Scan for the cell matching the given text and deliver its (X, Y) coordinate at center. 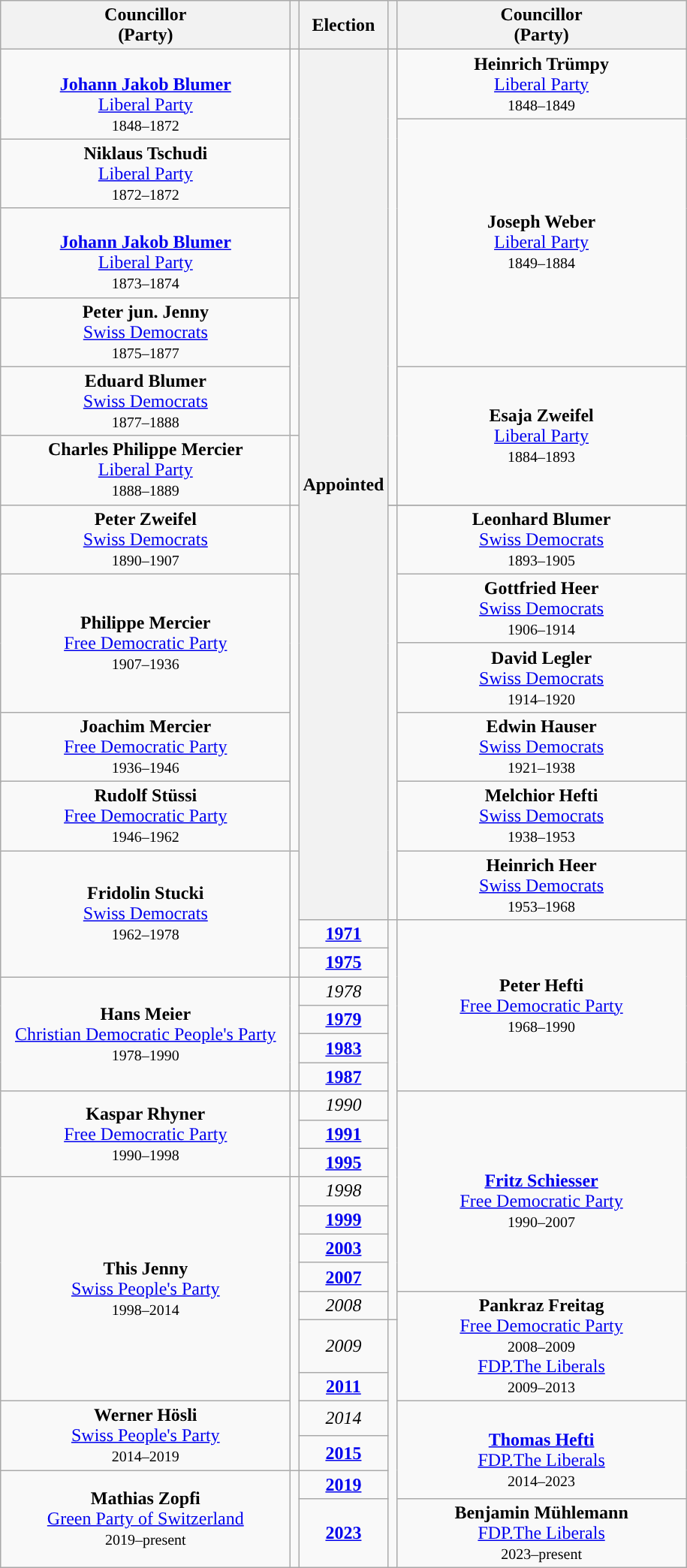
Election (344, 26)
Johann Jakob BlumerLiberal Party1848–1872 (146, 95)
Joseph WeberLiberal Party1849–1884 (541, 243)
Rudolf StüssiFree Democratic Party1946–1962 (146, 816)
Thomas HeftiFDP.The Liberals2014–2023 (541, 1449)
1971 (344, 934)
1978 (344, 991)
Joachim MercierFree Democratic Party1936–1946 (146, 746)
Eduard BlumerSwiss Democrats1877–1888 (146, 401)
Werner HösliSwiss People's Party2014–2019 (146, 1435)
David LeglerSwiss Democrats1914–1920 (541, 677)
2014 (344, 1418)
1995 (344, 1162)
2009 (344, 1346)
Appointed (344, 485)
Melchior HeftiSwiss Democrats1938–1953 (541, 816)
Niklaus TschudiLiberal Party1872–1872 (146, 173)
Heinrich TrümpyLiberal Party1848–1849 (541, 84)
Peter jun. JennySwiss Democrats1875–1877 (146, 332)
Edwin HauserSwiss Democrats1921–1938 (541, 746)
This JennySwiss People's Party1998–2014 (146, 1289)
Philippe MercierFree Democratic Party1907–1936 (146, 643)
Fridolin StuckiSwiss Democrats1962–1978 (146, 913)
Fritz SchiesserFree Democratic Party1990–2007 (541, 1191)
1979 (344, 1020)
Peter ZweifelSwiss Democrats1890–1907 (146, 539)
Mathias ZopfiGreen Party of Switzerland2019–present (146, 1519)
1983 (344, 1048)
Benjamin MühlemannFDP.The Liberals2023–present (541, 1533)
1975 (344, 963)
2003 (344, 1248)
2015 (344, 1452)
Hans MeierChristian Democratic People's Party1978–1990 (146, 1034)
2019 (344, 1485)
Heinrich HeerSwiss Democrats1953–1968 (541, 885)
Leonhard BlumerSwiss Democrats1893–1905 (541, 539)
Peter HeftiFree Democratic Party1968–1990 (541, 1006)
2011 (344, 1386)
1987 (344, 1077)
Kaspar RhynerFree Democratic Party1990–1998 (146, 1134)
Gottfried HeerSwiss Democrats1906–1914 (541, 608)
Charles Philippe MercierLiberal Party1888–1889 (146, 470)
1999 (344, 1220)
Esaja ZweifelLiberal Party1884–1893 (541, 436)
2007 (344, 1277)
2023 (344, 1533)
1991 (344, 1134)
2008 (344, 1305)
1990 (344, 1105)
Johann Jakob BlumerLiberal Party1873–1874 (146, 252)
1998 (344, 1191)
Pankraz FreitagFree Democratic Party2008–2009FDP.The Liberals2009–2013 (541, 1346)
